Detect which cell encompasses the target text, then output its (x, y) center coordinate. 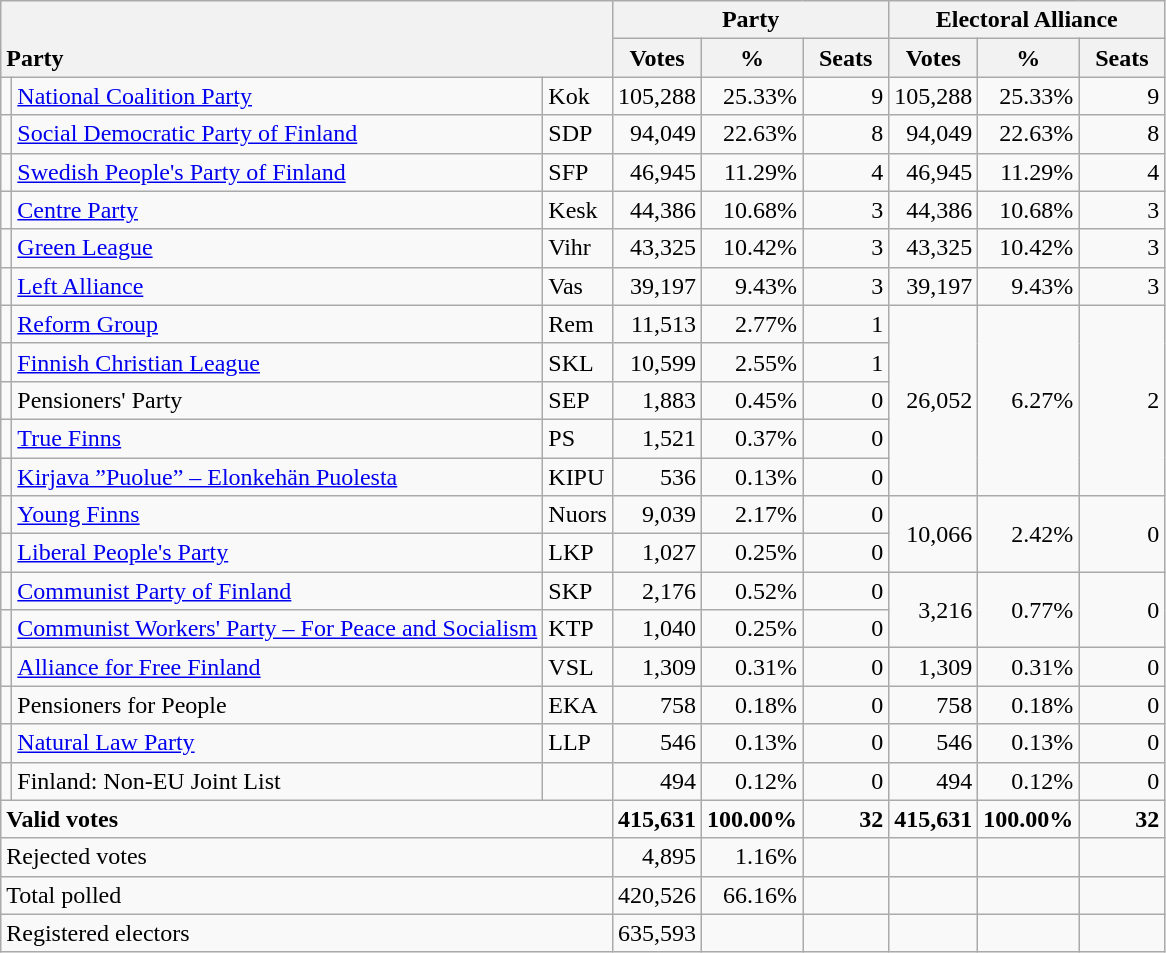
1,883 (656, 400)
1,040 (656, 629)
Kok (578, 96)
420,526 (656, 895)
Left Alliance (278, 286)
Green League (278, 248)
LLP (578, 743)
Kirjava ”Puolue” – Elonkehän Puolesta (278, 477)
Finnish Christian League (278, 362)
635,593 (656, 933)
2 (1122, 400)
KIPU (578, 477)
National Coalition Party (278, 96)
0.37% (752, 438)
2.17% (752, 515)
0.77% (1028, 610)
Rem (578, 324)
Electoral Alliance (1027, 20)
0.52% (752, 591)
Communist Party of Finland (278, 591)
2.55% (752, 362)
EKA (578, 705)
2.42% (1028, 534)
Vihr (578, 248)
2.77% (752, 324)
Total polled (307, 895)
Registered electors (307, 933)
LKP (578, 553)
Alliance for Free Finland (278, 667)
10,066 (934, 534)
SEP (578, 400)
Finland: Non-EU Joint List (278, 781)
PS (578, 438)
SDP (578, 134)
Centre Party (278, 210)
SFP (578, 172)
Nuors (578, 515)
Reform Group (278, 324)
Communist Workers' Party – For Peace and Socialism (278, 629)
4,895 (656, 857)
Vas (578, 286)
26,052 (934, 400)
Natural Law Party (278, 743)
2,176 (656, 591)
11,513 (656, 324)
Pensioners for People (278, 705)
10,599 (656, 362)
Social Democratic Party of Finland (278, 134)
1,027 (656, 553)
Pensioners' Party (278, 400)
True Finns (278, 438)
SKL (578, 362)
Kesk (578, 210)
Young Finns (278, 515)
Swedish People's Party of Finland (278, 172)
VSL (578, 667)
66.16% (752, 895)
3,216 (934, 610)
1,521 (656, 438)
Liberal People's Party (278, 553)
Rejected votes (307, 857)
0.45% (752, 400)
6.27% (1028, 400)
536 (656, 477)
SKP (578, 591)
Valid votes (307, 819)
9,039 (656, 515)
KTP (578, 629)
1.16% (752, 857)
